Scan for the cell matching the given text and deliver its (x, y) coordinate at center. 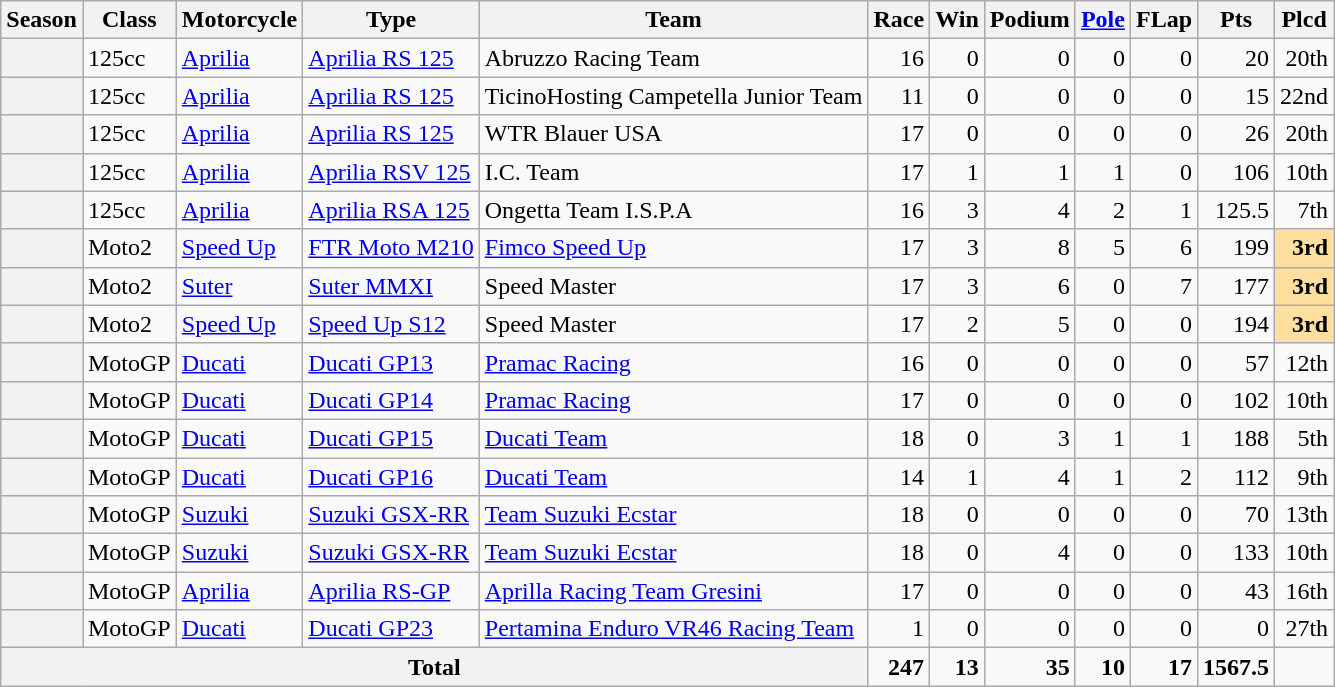
177 (1236, 286)
Pts (1236, 20)
Ducati GP23 (391, 629)
Total (434, 667)
194 (1236, 324)
9th (1304, 477)
Team (674, 20)
15 (1236, 96)
Class (129, 20)
Race (899, 20)
27th (1304, 629)
247 (899, 667)
Season (42, 20)
10 (1102, 667)
Aprilia RSV 125 (391, 172)
13 (958, 667)
Motorcycle (240, 20)
112 (1236, 477)
Ducati GP14 (391, 400)
1567.5 (1236, 667)
Ongetta Team I.S.P.A (674, 210)
Ducati GP13 (391, 362)
Aprilia RSA 125 (391, 210)
7 (1164, 286)
Speed Up S12 (391, 324)
11 (899, 96)
133 (1236, 553)
Type (391, 20)
106 (1236, 172)
Pole (1102, 20)
FLap (1164, 20)
16th (1304, 591)
70 (1236, 515)
35 (1030, 667)
Ducati GP16 (391, 477)
FTR Moto M210 (391, 248)
5th (1304, 438)
Plcd (1304, 20)
188 (1236, 438)
26 (1236, 134)
I.C. Team (674, 172)
43 (1236, 591)
Pertamina Enduro VR46 Racing Team (674, 629)
20 (1236, 58)
Suter (240, 286)
102 (1236, 400)
Aprilia RS-GP (391, 591)
125.5 (1236, 210)
Ducati GP15 (391, 438)
WTR Blauer USA (674, 134)
Suter MMXI (391, 286)
TicinoHosting Campetella Junior Team (674, 96)
8 (1030, 248)
Aprilla Racing Team Gresini (674, 591)
Podium (1030, 20)
199 (1236, 248)
14 (899, 477)
12th (1304, 362)
7th (1304, 210)
13th (1304, 515)
Abruzzo Racing Team (674, 58)
Fimco Speed Up (674, 248)
57 (1236, 362)
Win (958, 20)
22nd (1304, 96)
